From the cell containing the given text, extract its center point as [X, Y] coordinate. 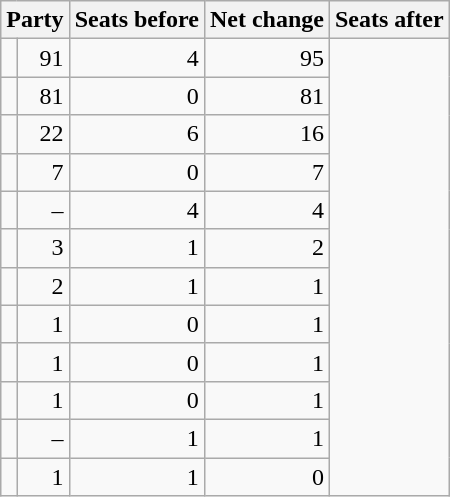
Seats before [136, 20]
91 [43, 58]
Seats after [389, 20]
Net change [266, 20]
95 [266, 58]
3 [43, 248]
16 [266, 134]
6 [136, 134]
22 [43, 134]
Party [35, 20]
